Detect which cell encompasses the target text, then output its (x, y) center coordinate. 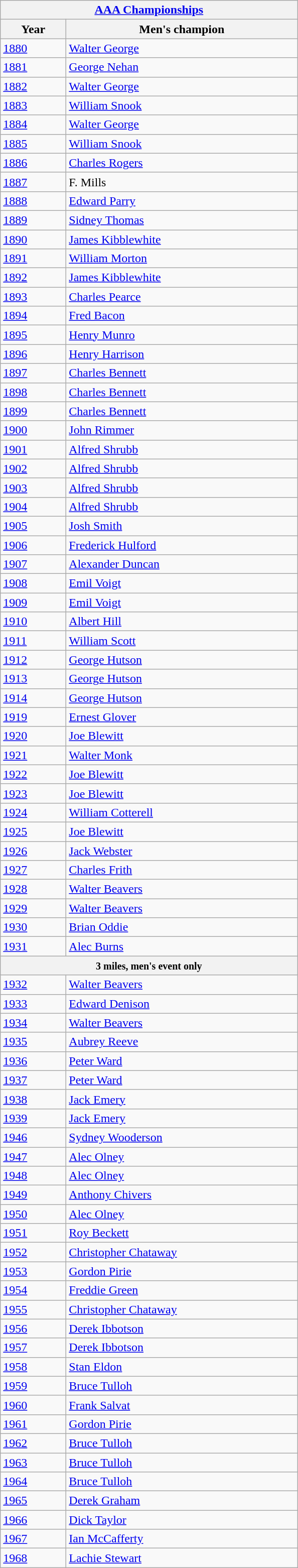
Ian McCafferty (182, 1539)
1930 (33, 927)
1886 (33, 163)
1954 (33, 1290)
Alec Burns (182, 946)
1908 (33, 583)
1956 (33, 1329)
1938 (33, 1099)
1932 (33, 985)
John Rimmer (182, 430)
1890 (33, 239)
1900 (33, 430)
1912 (33, 660)
1892 (33, 278)
Stan Eldon (182, 1367)
1947 (33, 1156)
1906 (33, 545)
Freddie Green (182, 1290)
1888 (33, 201)
1919 (33, 717)
1909 (33, 602)
1904 (33, 507)
1885 (33, 144)
Albert Hill (182, 622)
1957 (33, 1348)
1899 (33, 411)
Lachie Stewart (182, 1558)
1963 (33, 1463)
1939 (33, 1118)
1911 (33, 641)
AAA Championships (149, 10)
1891 (33, 259)
1961 (33, 1424)
1896 (33, 354)
1925 (33, 831)
1928 (33, 889)
1905 (33, 526)
1951 (33, 1233)
Henry Munro (182, 335)
1937 (33, 1080)
1960 (33, 1405)
1959 (33, 1386)
1949 (33, 1195)
1901 (33, 449)
Roy Beckett (182, 1233)
1907 (33, 564)
1923 (33, 793)
1933 (33, 1004)
1965 (33, 1501)
Year (33, 29)
1953 (33, 1271)
1962 (33, 1443)
1927 (33, 870)
Charles Frith (182, 870)
Edward Denison (182, 1004)
Anthony Chivers (182, 1195)
Men's champion (182, 29)
1967 (33, 1539)
Sidney Thomas (182, 220)
3 miles, men's event only (149, 966)
Derek Graham (182, 1501)
Charles Rogers (182, 163)
1914 (33, 698)
1964 (33, 1482)
1882 (33, 86)
Brian Oddie (182, 927)
Frederick Hulford (182, 545)
1931 (33, 946)
1884 (33, 125)
1897 (33, 373)
1968 (33, 1558)
1898 (33, 392)
1920 (33, 736)
Edward Parry (182, 201)
1921 (33, 755)
1895 (33, 335)
Josh Smith (182, 526)
1894 (33, 316)
1893 (33, 297)
1910 (33, 622)
1924 (33, 812)
1952 (33, 1252)
Henry Harrison (182, 354)
William Scott (182, 641)
Alexander Duncan (182, 564)
Dick Taylor (182, 1520)
1936 (33, 1061)
1926 (33, 851)
1958 (33, 1367)
1934 (33, 1023)
1883 (33, 105)
Walter Monk (182, 755)
William Cotterell (182, 812)
Ernest Glover (182, 717)
Sydney Wooderson (182, 1137)
1881 (33, 67)
1889 (33, 220)
William Morton (182, 259)
George Nehan (182, 67)
1902 (33, 468)
1922 (33, 774)
1903 (33, 488)
1913 (33, 679)
1935 (33, 1042)
1950 (33, 1214)
Aubrey Reeve (182, 1042)
Charles Pearce (182, 297)
1887 (33, 182)
Frank Salvat (182, 1405)
1955 (33, 1309)
1948 (33, 1176)
1880 (33, 48)
1929 (33, 908)
Jack Webster (182, 851)
Fred Bacon (182, 316)
F. Mills (182, 182)
1966 (33, 1520)
1946 (33, 1137)
